Output the [X, Y] coordinate of the center of the cell containing the given text.  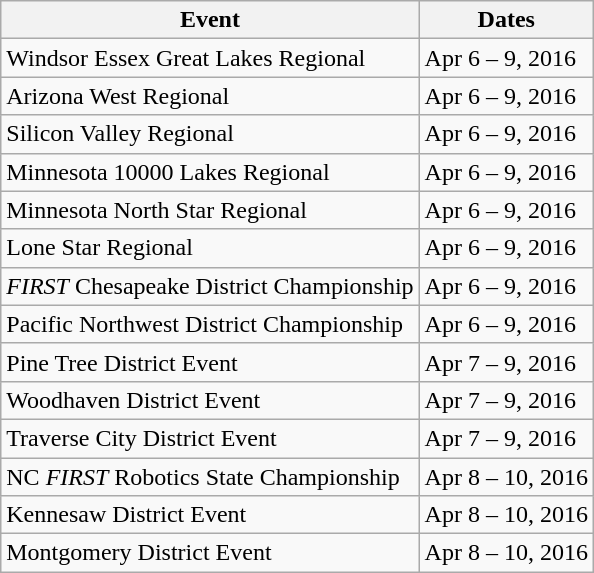
Event [210, 20]
Minnesota 10000 Lakes Regional [210, 172]
Arizona West Regional [210, 96]
Kennesaw District Event [210, 515]
Pacific Northwest District Championship [210, 324]
Windsor Essex Great Lakes Regional [210, 58]
Silicon Valley Regional [210, 134]
Montgomery District Event [210, 553]
FIRST Chesapeake District Championship [210, 286]
Minnesota North Star Regional [210, 210]
Traverse City District Event [210, 438]
Dates [506, 20]
Pine Tree District Event [210, 362]
Lone Star Regional [210, 248]
Woodhaven District Event [210, 400]
NC FIRST Robotics State Championship [210, 477]
